Find where the given text appears and provide that cell's center as (X, Y) coordinate. 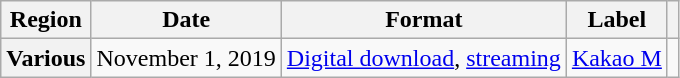
Various (46, 58)
Region (46, 20)
Digital download, streaming (424, 58)
Label (616, 20)
Format (424, 20)
November 1, 2019 (186, 58)
Date (186, 20)
Kakao M (616, 58)
